Provide the [x, y] coordinate of the cell's center where the given text is located.  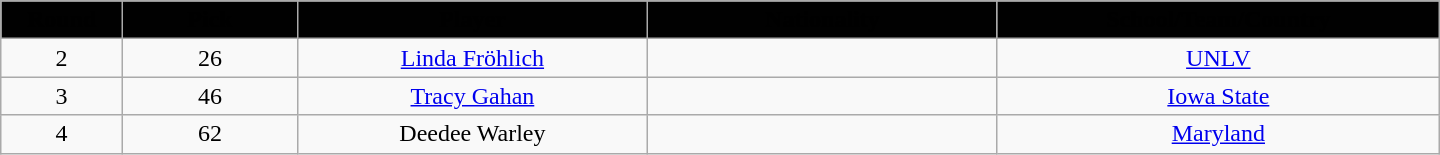
4 [62, 134]
3 [62, 96]
2 [62, 58]
School/Team/Country [1218, 20]
62 [210, 134]
Maryland [1218, 134]
UNLV [1218, 58]
Iowa State [1218, 96]
Pick [210, 20]
Player [472, 20]
Tracy Gahan [472, 96]
46 [210, 96]
Nationality [822, 20]
26 [210, 58]
Round [62, 20]
Linda Fröhlich [472, 58]
Deedee Warley [472, 134]
